Return the (X, Y) coordinate for the center point of the cell that contains the specified text.  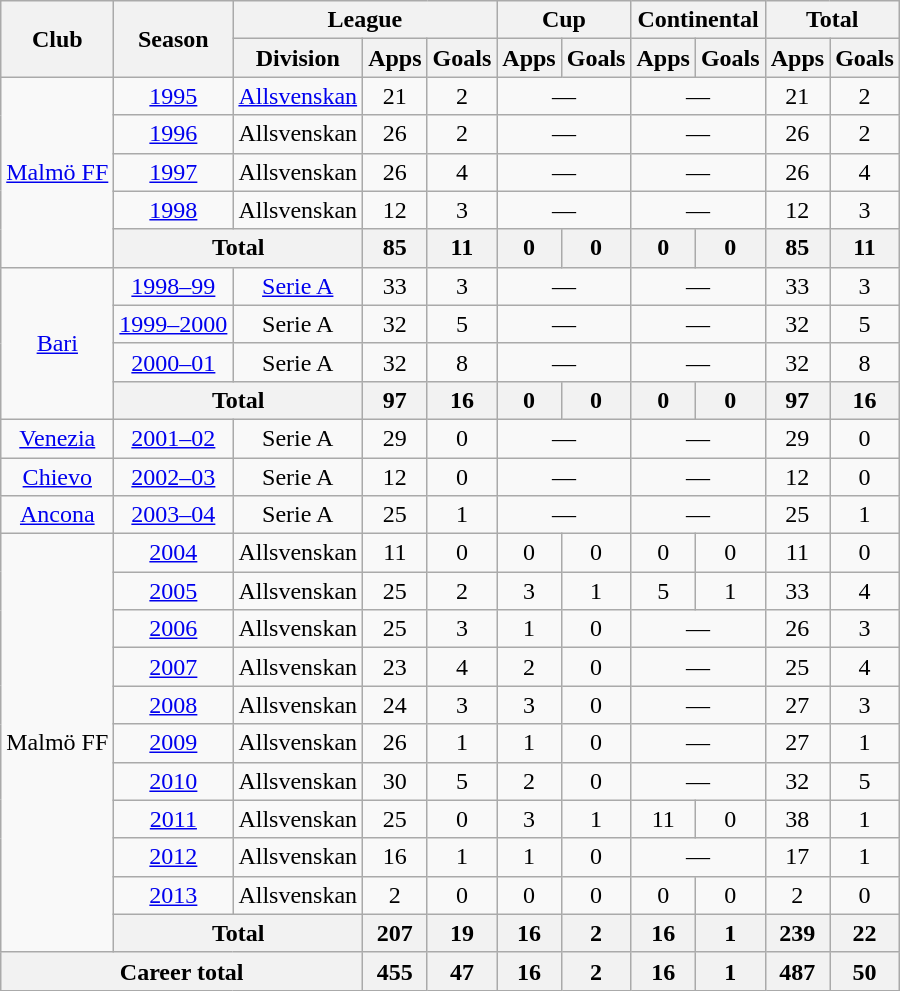
Career total (182, 971)
2008 (174, 705)
2005 (174, 591)
2001–02 (174, 438)
487 (797, 971)
Division (298, 58)
League (365, 20)
207 (395, 933)
1999–2000 (174, 324)
Season (174, 39)
17 (797, 857)
1998 (174, 210)
Cup (564, 20)
47 (462, 971)
38 (797, 819)
2009 (174, 743)
2000–01 (174, 362)
2002–03 (174, 477)
1995 (174, 96)
1998–99 (174, 286)
50 (865, 971)
Ancona (58, 515)
19 (462, 933)
Bari (58, 343)
2012 (174, 857)
23 (395, 667)
1997 (174, 172)
2013 (174, 895)
Continental (698, 20)
30 (395, 781)
2003–04 (174, 515)
455 (395, 971)
Chievo (58, 477)
2011 (174, 819)
Venezia (58, 438)
22 (865, 933)
2006 (174, 629)
Club (58, 39)
24 (395, 705)
239 (797, 933)
1996 (174, 134)
2010 (174, 781)
2007 (174, 667)
2004 (174, 553)
